Return the (x, y) coordinate for the center point of the cell that contains the specified text.  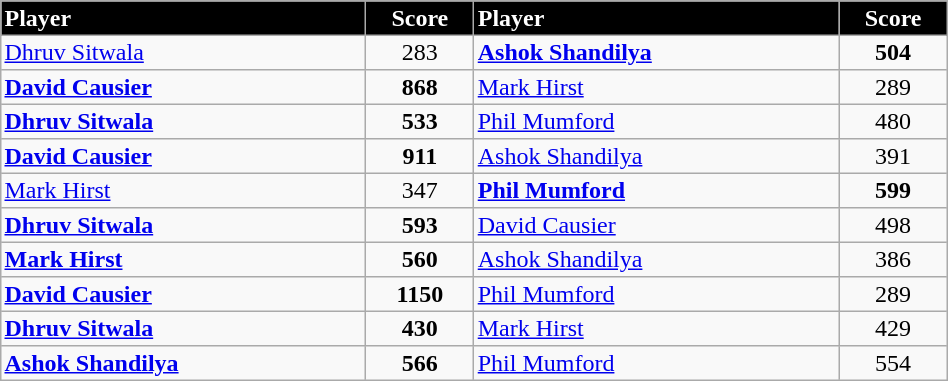
911 (420, 156)
560 (420, 259)
1150 (420, 294)
593 (420, 225)
554 (893, 363)
429 (893, 328)
430 (420, 328)
533 (420, 121)
391 (893, 156)
566 (420, 363)
599 (893, 190)
504 (893, 52)
283 (420, 52)
347 (420, 190)
480 (893, 121)
498 (893, 225)
386 (893, 259)
868 (420, 87)
